Pinpoint the cell where the given text exists, returning its (X, Y) midpoint coordinate. 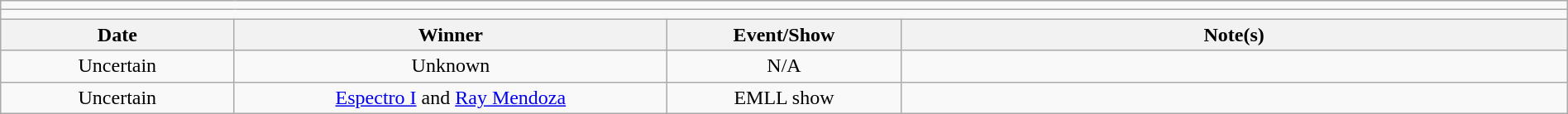
Note(s) (1234, 35)
Winner (451, 35)
Unknown (451, 66)
Espectro I and Ray Mendoza (451, 97)
Date (117, 35)
N/A (784, 66)
EMLL show (784, 97)
Event/Show (784, 35)
